Determine the (x, y) coordinate at the center of the cell enclosing the given text.  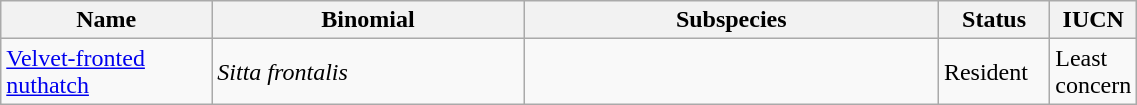
Least concern (1094, 72)
Resident (994, 72)
Name (106, 20)
Velvet-fronted nuthatch (106, 72)
Sitta frontalis (368, 72)
IUCN (1094, 20)
Binomial (368, 20)
Subspecies (731, 20)
Status (994, 20)
